Return the (x, y) coordinate for the center point of the cell that contains the specified text.  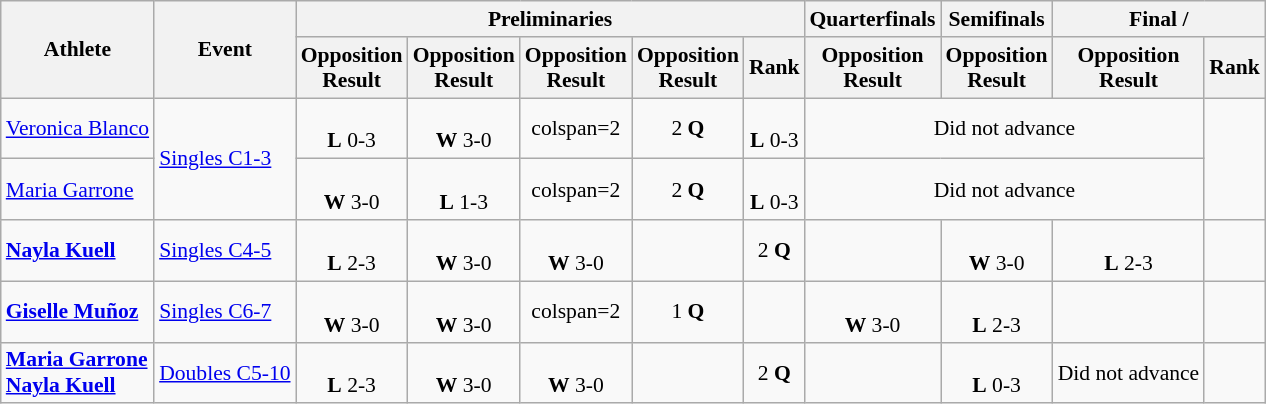
Singles C4-5 (224, 250)
Doubles C5-10 (224, 372)
Athlete (78, 50)
L 1-3 (464, 190)
Veronica Blanco (78, 128)
Quarterfinals (873, 19)
Preliminaries (550, 19)
Maria Garrone (78, 190)
Semifinals (997, 19)
Event (224, 50)
Nayla Kuell (78, 250)
Singles C1-3 (224, 159)
Singles C6-7 (224, 312)
Final / (1159, 19)
1 Q (688, 312)
Maria GarroneNayla Kuell (78, 372)
Giselle Muñoz (78, 312)
